Identify which cell holds the provided text, then report its [X, Y] central coordinate. 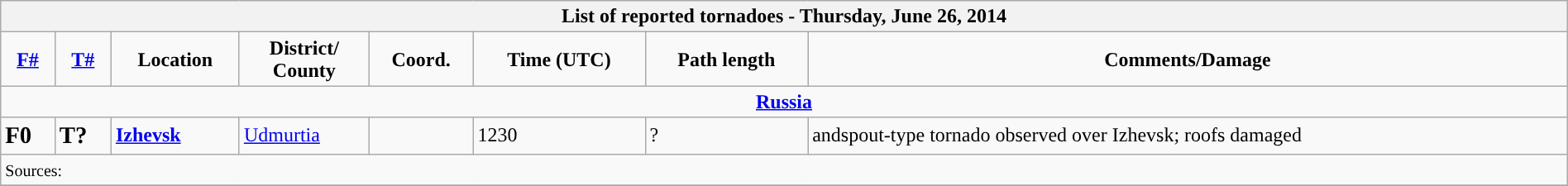
District/County [304, 60]
Udmurtia [304, 136]
F0 [28, 136]
Sources: [784, 169]
Russia [784, 102]
? [726, 136]
Izhevsk [175, 136]
List of reported tornadoes - Thursday, June 26, 2014 [784, 17]
Location [175, 60]
F# [28, 60]
Coord. [421, 60]
Comments/Damage [1188, 60]
Path length [726, 60]
andspout-type tornado observed over Izhevsk; roofs damaged [1188, 136]
T? [83, 136]
Time (UTC) [559, 60]
T# [83, 60]
1230 [559, 136]
